Scan for the cell matching the given text and deliver its (x, y) coordinate at center. 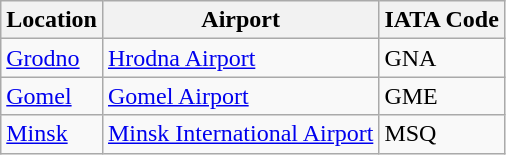
GME (442, 96)
MSQ (442, 134)
Airport (240, 20)
Minsk (52, 134)
GNA (442, 58)
Gomel (52, 96)
Gomel Airport (240, 96)
Grodno (52, 58)
Location (52, 20)
IATA Code (442, 20)
Minsk International Airport (240, 134)
Hrodna Airport (240, 58)
